Provide the (X, Y) coordinate of the cell's center where the given text is located.  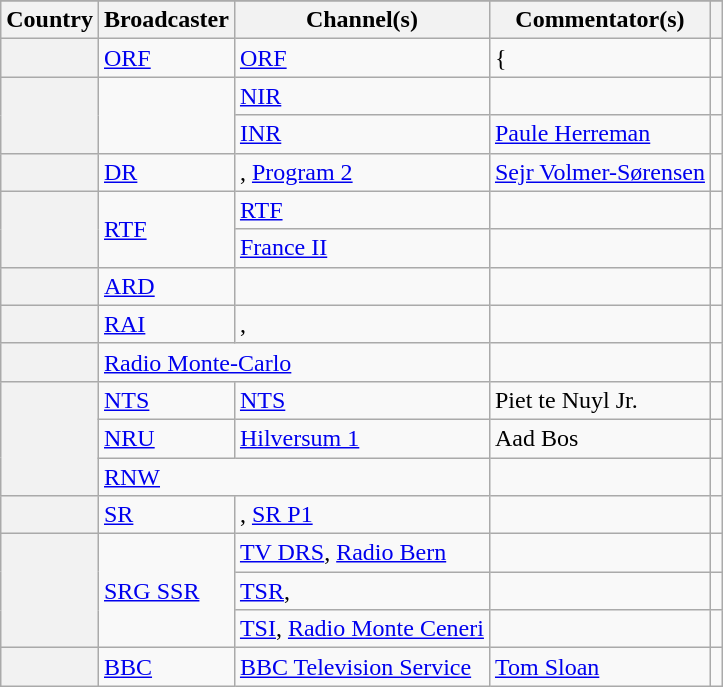
Aad Bos (600, 438)
, SR P1 (362, 515)
Country (50, 20)
Broadcaster (166, 20)
TSR, (362, 591)
NIR (362, 96)
BBC Television Service (362, 667)
Tom Sloan (600, 667)
Hilversum 1 (362, 438)
Piet te Nuyl Jr. (600, 400)
BBC (166, 667)
RAI (166, 324)
Paule Herreman (600, 134)
ARD (166, 286)
Channel(s) (362, 20)
TV DRS, Radio Bern (362, 553)
INR (362, 134)
Sejr Volmer-Sørensen (600, 172)
Commentator(s) (600, 20)
, Program 2 (362, 172)
{ (600, 58)
Radio Monte-Carlo (294, 362)
DR (166, 172)
SRG SSR (166, 591)
France II (362, 248)
TSI, Radio Monte Ceneri (362, 629)
NRU (166, 438)
SR (166, 515)
, (362, 324)
RNW (294, 477)
